Identify which cell holds the provided text, then report its (x, y) central coordinate. 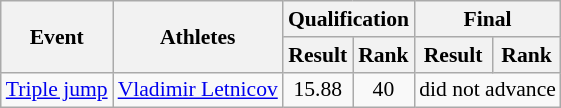
Event (57, 36)
Athletes (198, 36)
40 (384, 90)
did not advance (488, 90)
Vladimir Letnicov (198, 90)
Qualification (348, 19)
Triple jump (57, 90)
Final (488, 19)
15.88 (318, 90)
